Return the [X, Y] coordinate for the center point of the cell that contains the specified text.  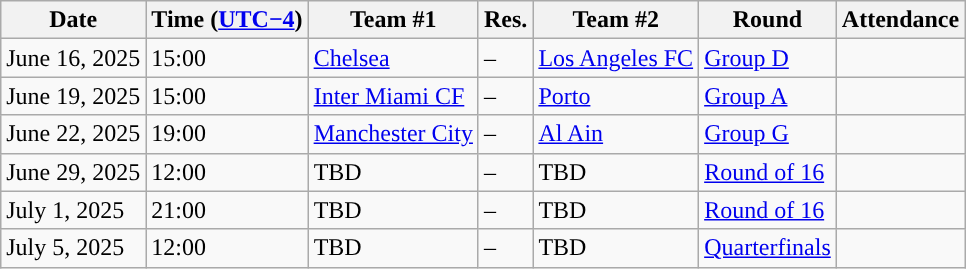
July 5, 2025 [74, 248]
19:00 [227, 134]
Inter Miami CF [393, 96]
Date [74, 20]
Group D [768, 58]
Team #2 [616, 20]
Time (UTC−4) [227, 20]
June 19, 2025 [74, 96]
June 29, 2025 [74, 172]
Los Angeles FC [616, 58]
Attendance [900, 20]
Porto [616, 96]
Group A [768, 96]
June 22, 2025 [74, 134]
Manchester City [393, 134]
Chelsea [393, 58]
Quarterfinals [768, 248]
Round [768, 20]
Team #1 [393, 20]
July 1, 2025 [74, 210]
June 16, 2025 [74, 58]
Group G [768, 134]
21:00 [227, 210]
Al Ain [616, 134]
Res. [505, 20]
